Determine the [x, y] coordinate at the center of the cell enclosing the given text.  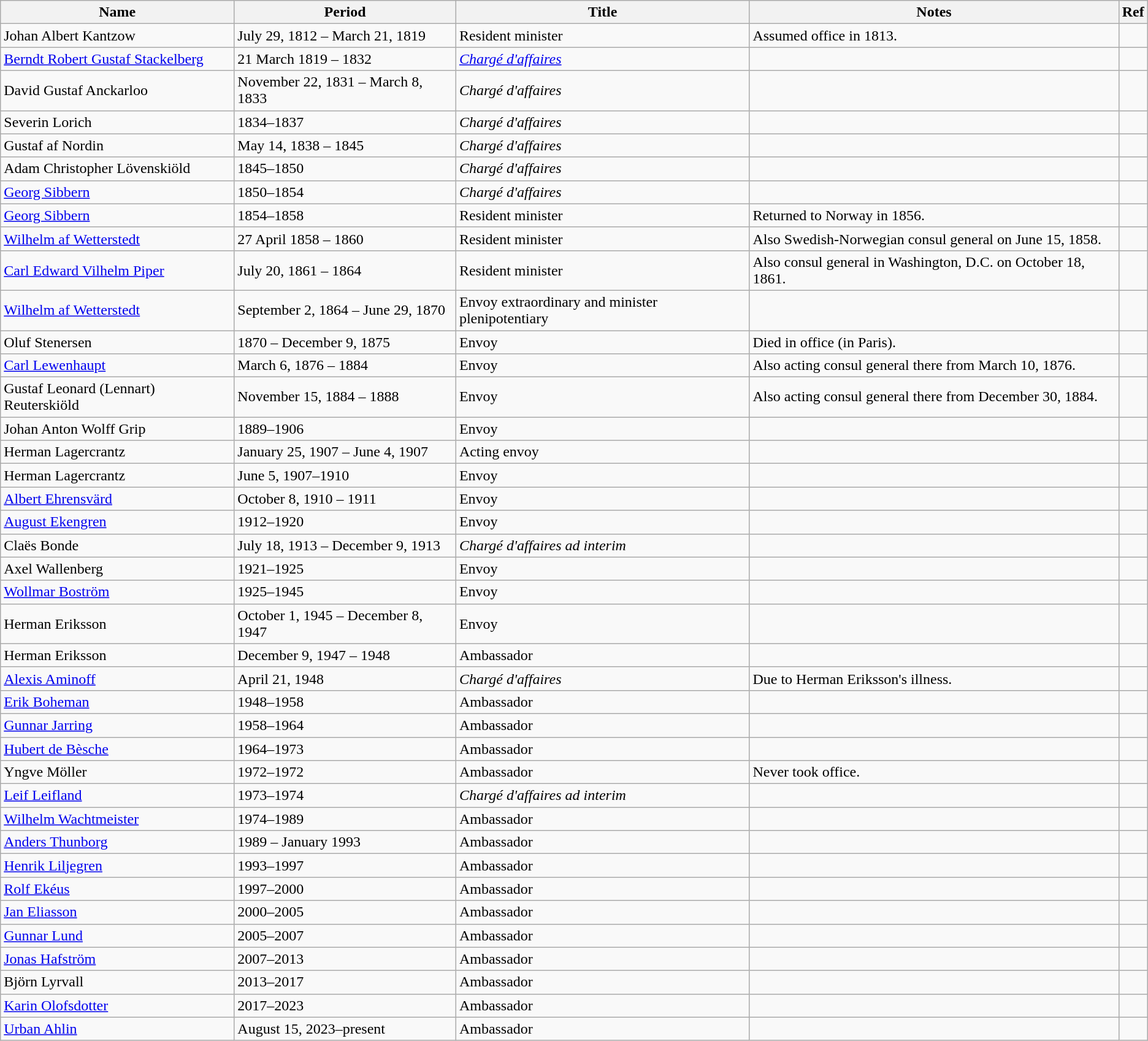
November 22, 1831 – March 8, 1833 [345, 91]
27 April 1858 – 1860 [345, 239]
2000–2005 [345, 912]
October 1, 1945 – December 8, 1947 [345, 623]
Due to Herman Eriksson's illness. [934, 678]
1972–1972 [345, 772]
1989 – January 1993 [345, 842]
Also consul general in Washington, D.C. on October 18, 1861. [934, 270]
Albert Ehrensvärd [118, 499]
1974–1989 [345, 819]
Yngve Möller [118, 772]
David Gustaf Anckarloo [118, 91]
21 March 1819 – 1832 [345, 59]
Gunnar Jarring [118, 725]
Alexis Aminoff [118, 678]
Wilhelm Wachtmeister [118, 819]
1870 – December 9, 1875 [345, 342]
December 9, 1947 – 1948 [345, 655]
1993–1997 [345, 866]
Also Swedish-Norwegian consul general on June 15, 1858. [934, 239]
Gustaf Leonard (Lennart) Reuterskiöld [118, 398]
Leif Leifland [118, 796]
Gunnar Lund [118, 935]
2005–2007 [345, 935]
Karin Olofsdotter [118, 1005]
Name [118, 12]
Also acting consul general there from March 10, 1876. [934, 366]
1997–2000 [345, 889]
Returned to Norway in 1856. [934, 215]
1834–1837 [345, 122]
April 21, 1948 [345, 678]
1921–1925 [345, 569]
Oluf Stenersen [118, 342]
June 5, 1907–1910 [345, 475]
July 29, 1812 – March 21, 1819 [345, 36]
January 25, 1907 – June 4, 1907 [345, 452]
March 6, 1876 – 1884 [345, 366]
August Ekengren [118, 522]
October 8, 1910 – 1911 [345, 499]
1948–1958 [345, 702]
Berndt Robert Gustaf Stackelberg [118, 59]
1912–1920 [345, 522]
1854–1858 [345, 215]
Adam Christopher Lövenskiöld [118, 169]
1845–1850 [345, 169]
August 15, 2023–present [345, 1029]
Urban Ahlin [118, 1029]
1973–1974 [345, 796]
1850–1854 [345, 192]
Anders Thunborg [118, 842]
July 18, 1913 – December 9, 1913 [345, 545]
2013–2017 [345, 982]
Title [602, 12]
September 2, 1864 – June 29, 1870 [345, 310]
Died in office (in Paris). [934, 342]
Gustaf af Nordin [118, 145]
Johan Anton Wolff Grip [118, 429]
Never took office. [934, 772]
Jan Eliasson [118, 912]
Wollmar Boström [118, 592]
1889–1906 [345, 429]
Claës Bonde [118, 545]
Henrik Liljegren [118, 866]
Envoy extraordinary and minister plenipotentiary [602, 310]
Notes [934, 12]
Acting envoy [602, 452]
November 15, 1884 – 1888 [345, 398]
1925–1945 [345, 592]
Björn Lyrvall [118, 982]
July 20, 1861 – 1864 [345, 270]
Jonas Hafström [118, 959]
Carl Lewenhaupt [118, 366]
Period [345, 12]
Ref [1133, 12]
Carl Edward Vilhelm Piper [118, 270]
Erik Boheman [118, 702]
Rolf Ekéus [118, 889]
2017–2023 [345, 1005]
May 14, 1838 – 1845 [345, 145]
Johan Albert Kantzow [118, 36]
Assumed office in 1813. [934, 36]
Also acting consul general there from December 30, 1884. [934, 398]
Axel Wallenberg [118, 569]
1964–1973 [345, 749]
1958–1964 [345, 725]
Hubert de Bèsche [118, 749]
2007–2013 [345, 959]
Severin Lorich [118, 122]
